Search for the cell housing the specified text and yield its (X, Y) center coordinate. 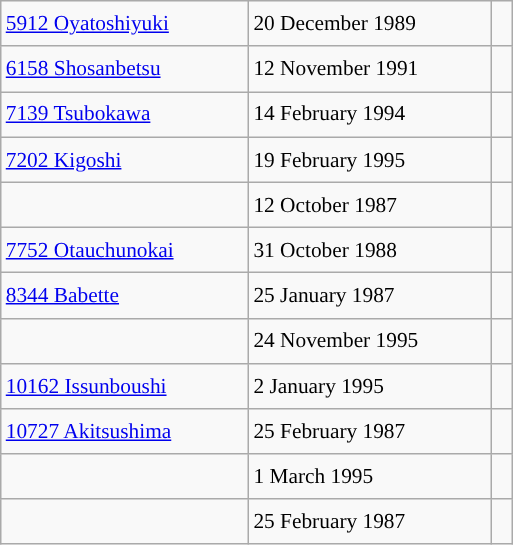
19 February 1995 (370, 160)
7202 Kigoshi (125, 160)
14 February 1994 (370, 114)
10727 Akitsushima (125, 432)
25 January 1987 (370, 296)
7139 Tsubokawa (125, 114)
7752 Otauchunokai (125, 250)
6158 Shosanbetsu (125, 68)
20 December 1989 (370, 24)
24 November 1995 (370, 340)
1 March 1995 (370, 476)
12 November 1991 (370, 68)
8344 Babette (125, 296)
12 October 1987 (370, 204)
2 January 1995 (370, 386)
10162 Issunboushi (125, 386)
31 October 1988 (370, 250)
5912 Oyatoshiyuki (125, 24)
